Provide the (x, y) coordinate of the cell's center where the given text is located.  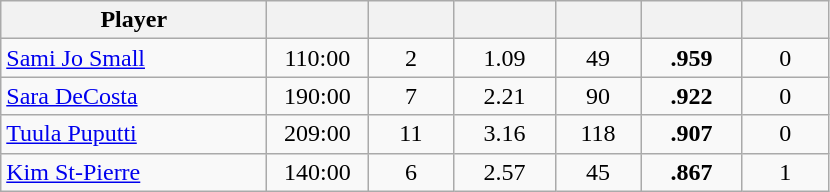
11 (411, 134)
118 (598, 134)
90 (598, 96)
140:00 (318, 172)
Tuula Puputti (134, 134)
.907 (692, 134)
2 (411, 58)
Player (134, 20)
209:00 (318, 134)
49 (598, 58)
Sara DeCosta (134, 96)
45 (598, 172)
6 (411, 172)
Sami Jo Small (134, 58)
7 (411, 96)
1.09 (504, 58)
2.57 (504, 172)
110:00 (318, 58)
190:00 (318, 96)
2.21 (504, 96)
.867 (692, 172)
3.16 (504, 134)
.959 (692, 58)
.922 (692, 96)
Kim St-Pierre (134, 172)
1 (785, 172)
